Find where the given text appears and provide that cell's center as [X, Y] coordinate. 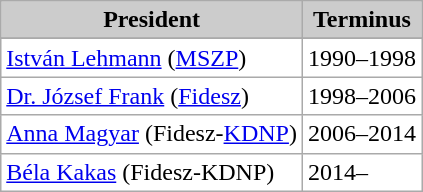
Anna Magyar (Fidesz-KDNP) [152, 134]
2014– [362, 172]
Dr. József Frank (Fidesz) [152, 96]
1998–2006 [362, 96]
Terminus [362, 20]
2006–2014 [362, 134]
István Lehmann (MSZP) [152, 58]
1990–1998 [362, 58]
President [152, 20]
Béla Kakas (Fidesz-KDNP) [152, 172]
